Pinpoint the cell where the given text exists, returning its (X, Y) midpoint coordinate. 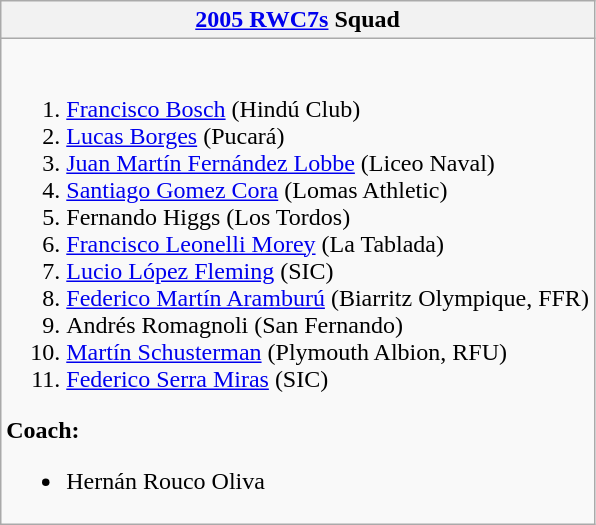
2005 RWC7s Squad (298, 20)
